For the text-containing cell, return its midpoint in (X, Y) coordinate format. 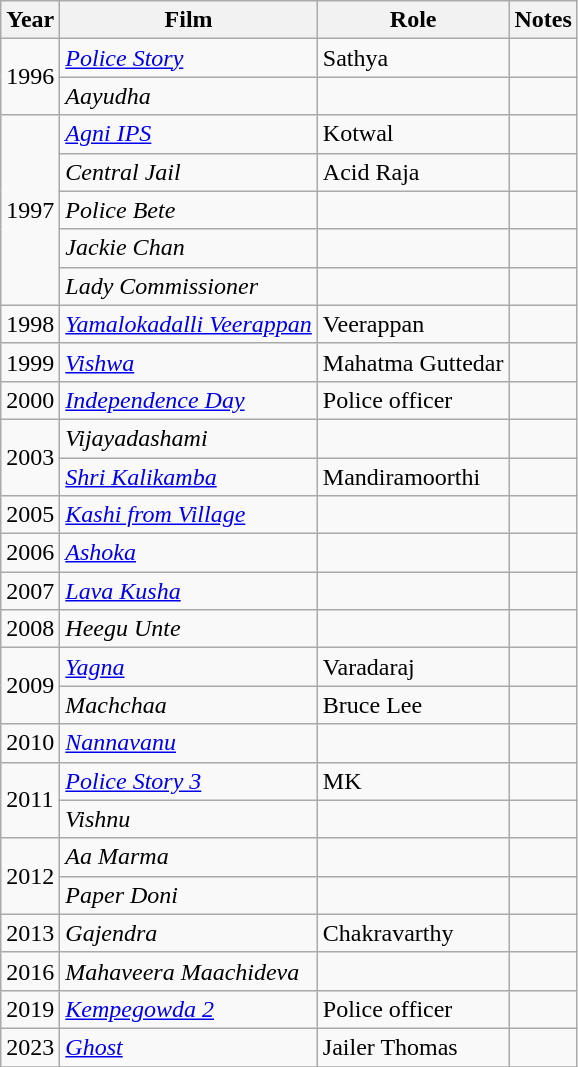
Ghost (189, 1047)
2009 (30, 686)
2019 (30, 1009)
2003 (30, 457)
1998 (30, 324)
2007 (30, 591)
Gajendra (189, 933)
1996 (30, 77)
Mandiramoorthi (413, 477)
Vishwa (189, 362)
2006 (30, 553)
Vijayadashami (189, 438)
Jailer Thomas (413, 1047)
Mahaveera Maachideva (189, 971)
Paper Doni (189, 895)
Central Jail (189, 172)
Kempegowda 2 (189, 1009)
Machchaa (189, 705)
Lava Kusha (189, 591)
Nannavanu (189, 743)
2011 (30, 800)
Kashi from Village (189, 515)
Year (30, 20)
Acid Raja (413, 172)
Police Bete (189, 210)
Bruce Lee (413, 705)
1999 (30, 362)
2012 (30, 876)
Vishnu (189, 819)
1997 (30, 210)
Role (413, 20)
Kotwal (413, 134)
Police Story 3 (189, 781)
2016 (30, 971)
2013 (30, 933)
Ashoka (189, 553)
Independence Day (189, 400)
MK (413, 781)
Jackie Chan (189, 248)
Heegu Unte (189, 629)
Mahatma Guttedar (413, 362)
Police Story (189, 58)
Aayudha (189, 96)
Aa Marma (189, 857)
Agni IPS (189, 134)
2023 (30, 1047)
Shri Kalikamba (189, 477)
2008 (30, 629)
Chakravarthy (413, 933)
Varadaraj (413, 667)
2010 (30, 743)
Film (189, 20)
Yagna (189, 667)
Lady Commissioner (189, 286)
2005 (30, 515)
Yamalokadalli Veerappan (189, 324)
Notes (543, 20)
Sathya (413, 58)
Veerappan (413, 324)
2000 (30, 400)
